Detect which cell encompasses the target text, then output its (x, y) center coordinate. 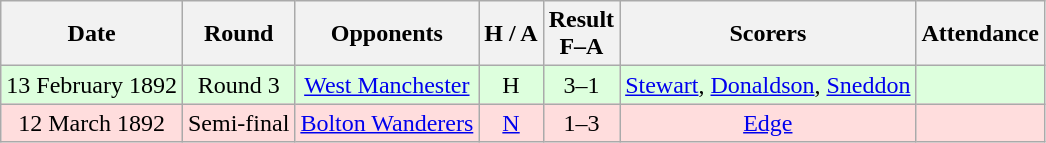
Round 3 (238, 85)
H / A (511, 34)
Edge (768, 123)
Semi-final (238, 123)
Attendance (980, 34)
3–1 (581, 85)
13 February 1892 (92, 85)
Date (92, 34)
Bolton Wanderers (387, 123)
H (511, 85)
West Manchester (387, 85)
ResultF–A (581, 34)
1–3 (581, 123)
Scorers (768, 34)
Round (238, 34)
Opponents (387, 34)
12 March 1892 (92, 123)
Stewart, Donaldson, Sneddon (768, 85)
N (511, 123)
